Capture the cell that displays the provided text and extract its (x, y) central coordinate. 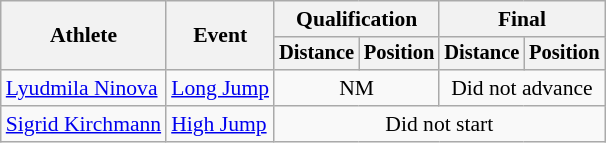
Did not advance (522, 88)
NM (356, 88)
Sigrid Kirchmann (84, 124)
Qualification (356, 19)
Did not start (440, 124)
High Jump (220, 124)
Long Jump (220, 88)
Athlete (84, 36)
Event (220, 36)
Final (522, 19)
Lyudmila Ninova (84, 88)
